Scan for the cell matching the given text and deliver its [X, Y] coordinate at center. 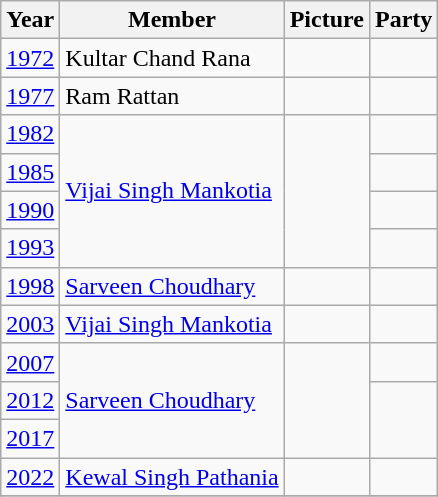
Kultar Chand Rana [172, 58]
2022 [30, 477]
1990 [30, 210]
2003 [30, 324]
1977 [30, 96]
Ram Rattan [172, 96]
Member [172, 20]
2012 [30, 400]
1993 [30, 248]
Party [403, 20]
1985 [30, 172]
1982 [30, 134]
1998 [30, 286]
2017 [30, 438]
Kewal Singh Pathania [172, 477]
Year [30, 20]
2007 [30, 362]
Picture [326, 20]
1972 [30, 58]
